Identify which cell holds the provided text, then report its [x, y] central coordinate. 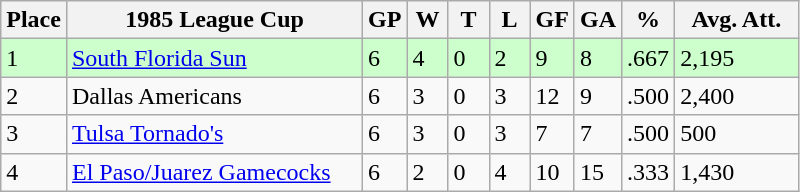
GF [552, 20]
10 [552, 172]
Place [34, 20]
South Florida Sun [214, 58]
12 [552, 96]
Avg. Att. [737, 20]
1,430 [737, 172]
GP [385, 20]
T [468, 20]
2,195 [737, 58]
15 [598, 172]
Tulsa Tornado's [214, 134]
1985 League Cup [214, 20]
.333 [648, 172]
1 [34, 58]
.667 [648, 58]
8 [598, 58]
W [428, 20]
Dallas Americans [214, 96]
% [648, 20]
El Paso/Juarez Gamecocks [214, 172]
L [510, 20]
500 [737, 134]
GA [598, 20]
2,400 [737, 96]
